Output the (X, Y) coordinate of the center of the cell containing the given text.  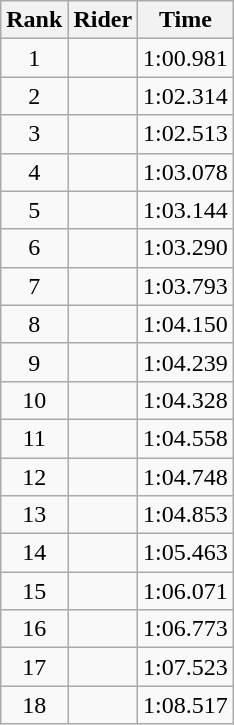
1:04.853 (186, 515)
12 (34, 477)
1:03.290 (186, 248)
1:04.558 (186, 438)
1:03.793 (186, 286)
16 (34, 629)
1:02.314 (186, 96)
Rank (34, 20)
13 (34, 515)
7 (34, 286)
Rider (103, 20)
1:07.523 (186, 667)
1:04.239 (186, 362)
1:08.517 (186, 705)
1 (34, 58)
5 (34, 210)
11 (34, 438)
10 (34, 400)
1:06.773 (186, 629)
9 (34, 362)
1:06.071 (186, 591)
1:03.144 (186, 210)
1:03.078 (186, 172)
6 (34, 248)
15 (34, 591)
18 (34, 705)
1:04.328 (186, 400)
Time (186, 20)
1:05.463 (186, 553)
1:02.513 (186, 134)
1:04.748 (186, 477)
1:04.150 (186, 324)
17 (34, 667)
2 (34, 96)
14 (34, 553)
3 (34, 134)
4 (34, 172)
1:00.981 (186, 58)
8 (34, 324)
